Scan for the cell matching the given text and deliver its (x, y) coordinate at center. 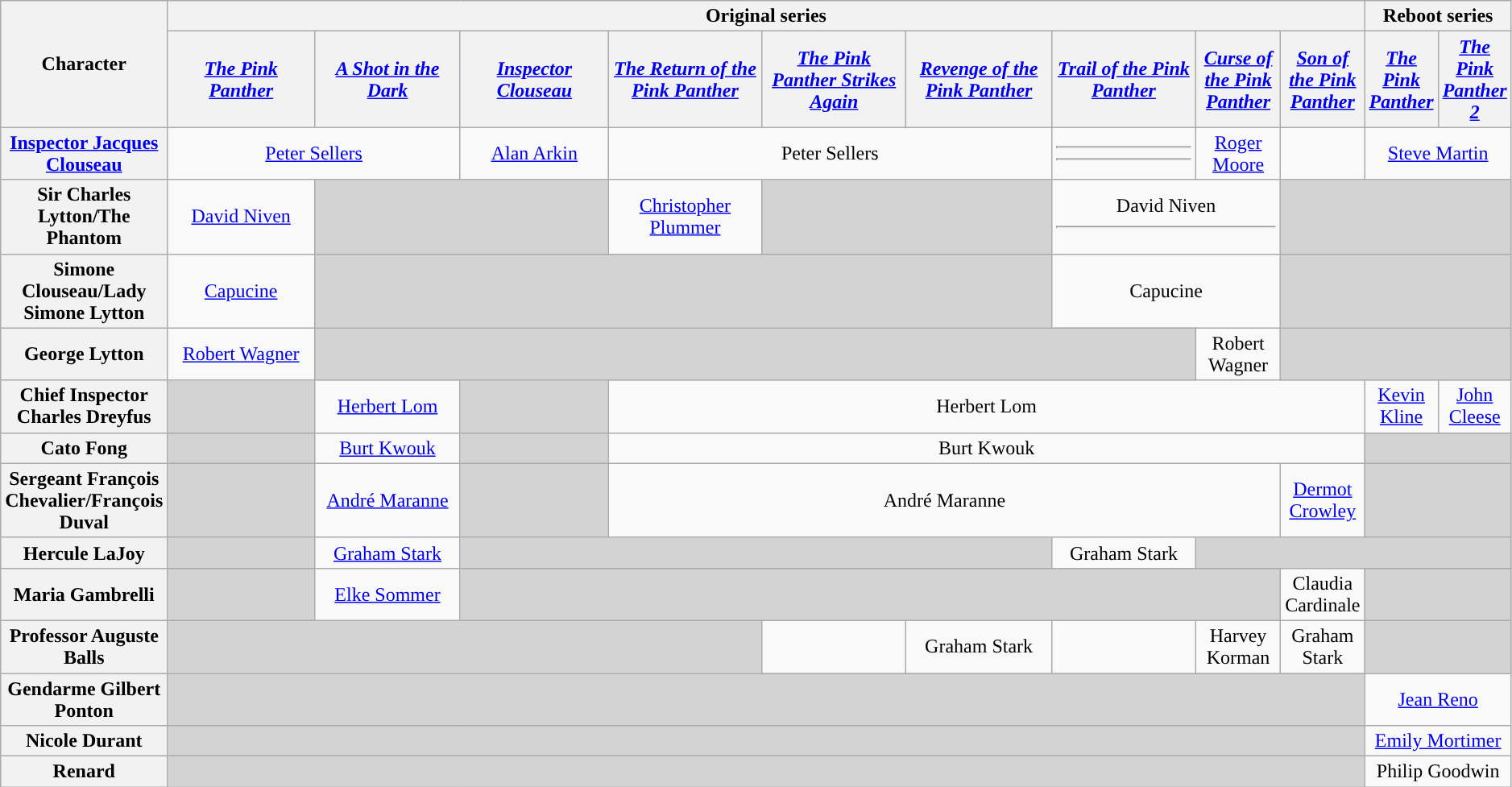
Maria Gambrelli (84, 594)
Nicole Durant (84, 741)
Chief Inspector Charles Dreyfus (84, 406)
John Cleese (1474, 406)
Trail of the Pink Panther (1123, 79)
Steve Martin (1438, 153)
Original series (766, 16)
Hercule LaJoy (84, 553)
Kevin Kline (1402, 406)
Dermot Crowley (1323, 500)
Sir Charles Lytton/The Phantom (84, 217)
The Pink Panther Strikes Again (835, 79)
Character (84, 64)
Philip Goodwin (1438, 772)
A Shot in the Dark (388, 79)
Claudia Cardinale (1323, 594)
Reboot series (1438, 16)
Jean Reno (1438, 699)
Professor Auguste Balls (84, 646)
Revenge of the Pink Panther (979, 79)
Inspector Clouseau (534, 79)
Inspector Jacques Clouseau (84, 153)
Alan Arkin (534, 153)
George Lytton (84, 354)
Cato Fong (84, 448)
Son of the Pink Panther (1323, 79)
Elke Sommer (388, 594)
The Pink Panther 2 (1474, 79)
Gendarme Gilbert Ponton (84, 699)
Emily Mortimer (1438, 741)
Simone Clouseau/Lady Simone Lytton (84, 291)
Curse of the Pink Panther (1237, 79)
Roger Moore (1237, 153)
Renard (84, 772)
Harvey Korman (1237, 646)
The Return of the Pink Panther (685, 79)
Sergeant François Chevalier/François Duval (84, 500)
Christopher Plummer (685, 217)
